Provide the (X, Y) coordinate of the cell's center where the given text is located.  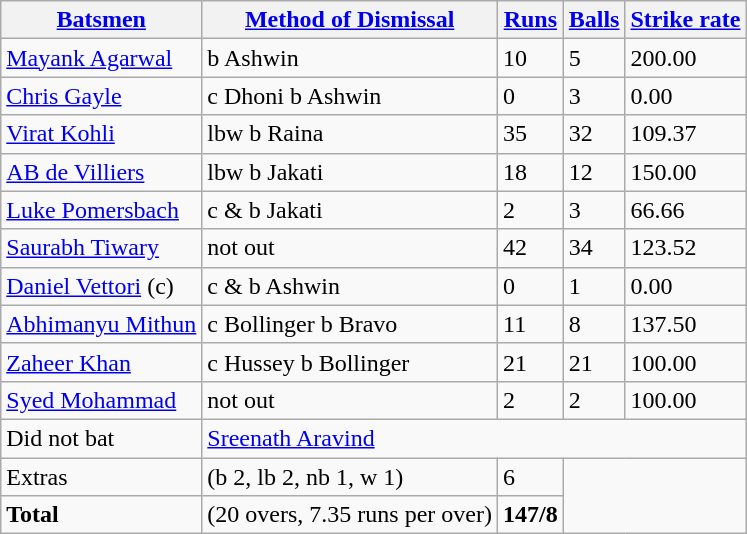
c Bollinger b Bravo (350, 324)
150.00 (686, 172)
11 (530, 324)
Zaheer Khan (102, 362)
6 (530, 477)
Virat Kohli (102, 134)
Did not bat (102, 438)
10 (530, 58)
5 (594, 58)
Mayank Agarwal (102, 58)
(b 2, lb 2, nb 1, w 1) (350, 477)
109.37 (686, 134)
c Hussey b Bollinger (350, 362)
AB de Villiers (102, 172)
Extras (102, 477)
Daniel Vettori (c) (102, 286)
c & b Jakati (350, 210)
34 (594, 248)
Total (102, 515)
Luke Pomersbach (102, 210)
b Ashwin (350, 58)
35 (530, 134)
Balls (594, 20)
123.52 (686, 248)
12 (594, 172)
18 (530, 172)
8 (594, 324)
Method of Dismissal (350, 20)
(20 overs, 7.35 runs per over) (350, 515)
lbw b Raina (350, 134)
66.66 (686, 210)
Syed Mohammad (102, 400)
lbw b Jakati (350, 172)
c Dhoni b Ashwin (350, 96)
Chris Gayle (102, 96)
Runs (530, 20)
Strike rate (686, 20)
Abhimanyu Mithun (102, 324)
Batsmen (102, 20)
Sreenath Aravind (474, 438)
147/8 (530, 515)
Saurabh Tiwary (102, 248)
c & b Ashwin (350, 286)
32 (594, 134)
200.00 (686, 58)
137.50 (686, 324)
42 (530, 248)
1 (594, 286)
